From the cell containing the given text, extract its center point as [x, y] coordinate. 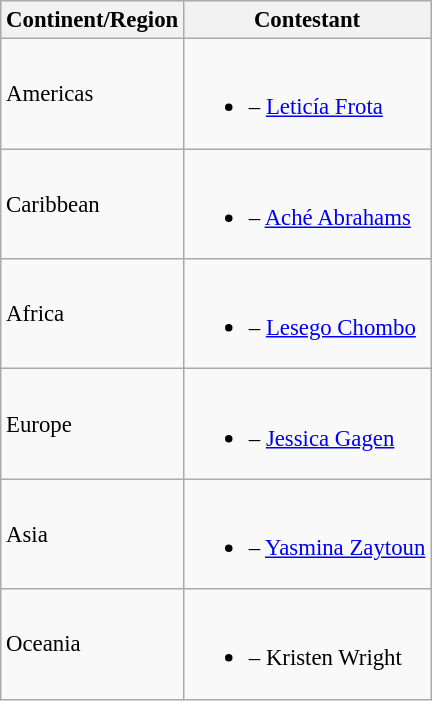
– Aché Abrahams [306, 204]
– Yasmina Zaytoun [306, 534]
– Jessica Gagen [306, 424]
– Kristen Wright [306, 644]
Americas [92, 94]
Africa [92, 314]
Caribbean [92, 204]
Oceania [92, 644]
– Lesego Chombo [306, 314]
Contestant [306, 20]
– Leticía Frota [306, 94]
Europe [92, 424]
Asia [92, 534]
Continent/Region [92, 20]
